Detect which cell encompasses the target text, then output its (x, y) center coordinate. 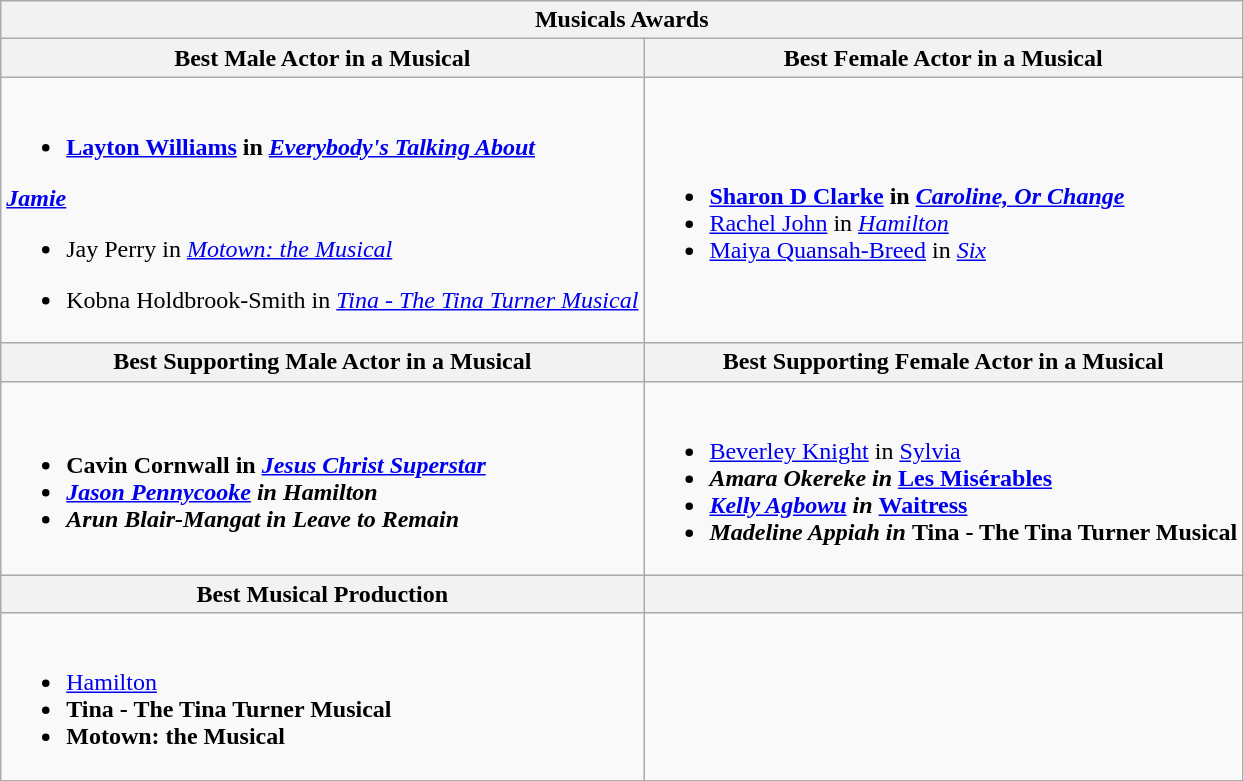
Best Supporting Male Actor in a Musical (322, 362)
Cavin Cornwall in Jesus Christ SuperstarJason Pennycooke in HamiltonArun Blair-Mangat in Leave to Remain (322, 478)
Beverley Knight in SylviaAmara Okereke in Les MisérablesKelly Agbowu in WaitressMadeline Appiah in Tina - The Tina Turner Musical (944, 478)
Musicals Awards (622, 20)
Best Female Actor in a Musical (944, 58)
Best Supporting Female Actor in a Musical (944, 362)
Best Musical Production (322, 594)
HamiltonTina - The Tina Turner MusicalMotown: the Musical (322, 696)
Sharon D Clarke in Caroline, Or ChangeRachel John in HamiltonMaiya Quansah-Breed in Six (944, 210)
Layton Williams in Everybody's Talking AboutJamieJay Perry in Motown: the MusicalKobna Holdbrook-Smith in Tina - The Tina Turner Musical (322, 210)
Best Male Actor in a Musical (322, 58)
